Find where the given text appears and provide that cell's center as (X, Y) coordinate. 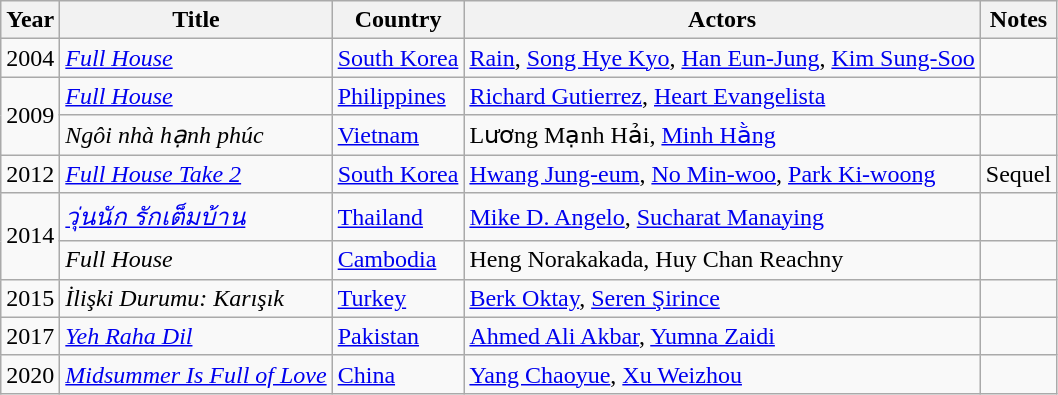
Notes (1018, 20)
Yeh Raha Dil (196, 336)
Sequel (1018, 173)
2020 (30, 374)
Rain, Song Hye Kyo, Han Eun-Jung, Kim Sung-Soo (722, 58)
Country (398, 20)
Mike D. Angelo, Sucharat Manaying (722, 218)
2009 (30, 116)
Actors (722, 20)
2014 (30, 236)
Full House Take 2 (196, 173)
Turkey (398, 298)
Vietnam (398, 135)
Year (30, 20)
Berk Oktay, Seren Şirince (722, 298)
Lương Mạnh Hải, Minh Hằng (722, 135)
Ngôi nhà hạnh phúc (196, 135)
2012 (30, 173)
Cambodia (398, 260)
China (398, 374)
วุ่นนัก รักเต็มบ้าน (196, 218)
Yang Chaoyue, Xu Weizhou (722, 374)
Title (196, 20)
2015 (30, 298)
Midsummer Is Full of Love (196, 374)
Pakistan (398, 336)
İlişki Durumu: Karışık (196, 298)
Hwang Jung-eum, No Min-woo, Park Ki-woong (722, 173)
Ahmed Ali Akbar, Yumna Zaidi (722, 336)
Philippines (398, 96)
Richard Gutierrez, Heart Evangelista (722, 96)
2004 (30, 58)
2017 (30, 336)
Thailand (398, 218)
Heng Norakakada, Huy Chan Reachny (722, 260)
